Extract the (X, Y) coordinate from the center of the cell holding the provided text.  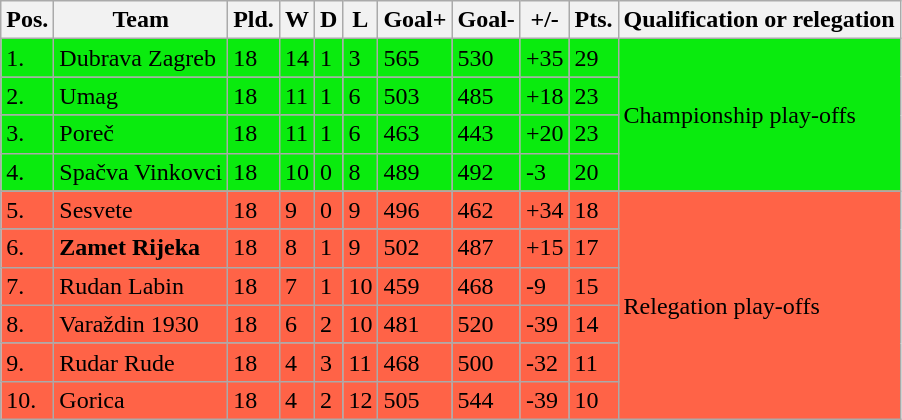
17 (594, 248)
Pts. (594, 20)
Poreč (141, 134)
530 (486, 58)
3. (28, 134)
-9 (544, 286)
Championship play-offs (759, 115)
7 (296, 286)
15 (594, 286)
+/- (544, 20)
Zamet Rijeka (141, 248)
+15 (544, 248)
Gorica (141, 400)
8. (28, 324)
7. (28, 286)
505 (415, 400)
+18 (544, 96)
496 (415, 210)
492 (486, 172)
462 (486, 210)
565 (415, 58)
-32 (544, 362)
489 (415, 172)
-3 (544, 172)
Varaždin 1930 (141, 324)
487 (486, 248)
Goal+ (415, 20)
463 (415, 134)
6. (28, 248)
W (296, 20)
Spačva Vinkovci (141, 172)
Dubrava Zagreb (141, 58)
503 (415, 96)
Pos. (28, 20)
20 (594, 172)
10. (28, 400)
Rudar Rude (141, 362)
L (360, 20)
485 (486, 96)
Team (141, 20)
D (328, 20)
544 (486, 400)
502 (415, 248)
1. (28, 58)
Qualification or relegation (759, 20)
12 (360, 400)
+35 (544, 58)
2. (28, 96)
5. (28, 210)
Pld. (254, 20)
9. (28, 362)
+34 (544, 210)
Umag (141, 96)
Relegation play-offs (759, 305)
29 (594, 58)
Rudan Labin (141, 286)
Sesvete (141, 210)
481 (415, 324)
+20 (544, 134)
459 (415, 286)
443 (486, 134)
Goal- (486, 20)
520 (486, 324)
4. (28, 172)
500 (486, 362)
